Output the [x, y] coordinate of the center of the cell containing the given text.  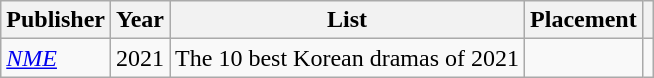
Year [140, 20]
NME [56, 58]
Publisher [56, 20]
2021 [140, 58]
Placement [584, 20]
List [348, 20]
The 10 best Korean dramas of 2021 [348, 58]
